Pinpoint the cell where the given text exists, returning its (x, y) midpoint coordinate. 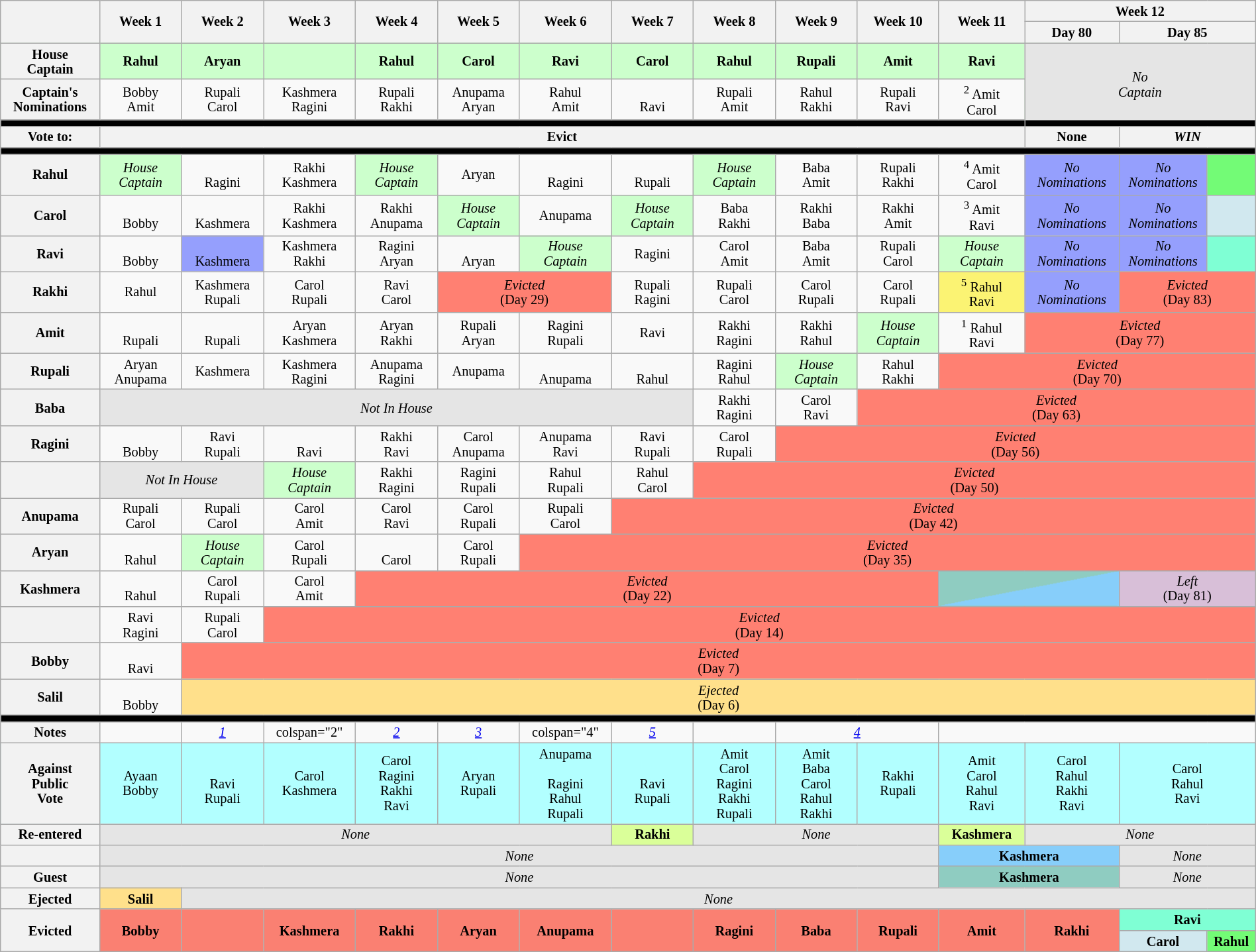
Notes (50, 732)
RakhiRupali (898, 783)
KashmeraRupali (223, 291)
4 (857, 732)
colspan="4" (566, 732)
Ejected(Day 6) (718, 697)
RaviRagini (140, 624)
Week 5 (478, 21)
AgainstPublicVote (50, 783)
AryanAnupama (140, 371)
RakhiAnupama (397, 215)
Vote to: (50, 136)
Week 1 (140, 21)
CarolRahulRakhiRavi (1072, 783)
RahulRupali (566, 480)
4 AmitCarol (982, 174)
Guest (50, 877)
RupaliAryan (478, 333)
3 AmitRavi (982, 215)
colspan="2" (310, 732)
Evict (562, 136)
5 RahulRavi (982, 291)
RakhiBaba (816, 215)
CarolRaginiRakhiRavi (397, 783)
RakhiRahul (816, 333)
Evicted(Day 29) (525, 291)
Evicted(Day 50) (975, 480)
AnupamaRaginiRahulRupali (566, 783)
WIN (1187, 136)
5 (653, 732)
Week 3 (310, 21)
2 AmitCarol (982, 99)
Week 8 (735, 21)
AyaanBobby (140, 783)
AmitCarolRaginiRakhiRupali (735, 783)
AnupamaRavi (566, 444)
1 RahulRavi (982, 333)
BobbyAmit (140, 99)
Week 11 (982, 21)
AnupamaRagini (397, 371)
Evicted(Day 42) (933, 515)
RahulAmit (566, 99)
Evicted(Day 63) (1056, 407)
Evicted(Day 14) (760, 624)
Evicted(Day 56) (1015, 444)
2 (397, 732)
Week 10 (898, 21)
Week 12 (1141, 11)
Day 85 (1187, 32)
Evicted(Day 83) (1187, 291)
Re-entered (50, 834)
RupaliRagini (653, 291)
RaginiRahul (735, 371)
Evicted(Day 22) (648, 588)
AryanKashmera (310, 333)
BabaRakhi (735, 215)
RaginiAryan (397, 253)
3 (478, 732)
AmitCarolRahulRavi (982, 783)
Evicted(Day 70) (1097, 371)
Week 9 (816, 21)
Left(Day 81) (1187, 588)
AnupamaAryan (478, 99)
Ejected (50, 898)
RupaliRavi (898, 99)
Week 6 (566, 21)
CarolAnupama (478, 444)
Evicted (50, 930)
Evicted(Day 35) (888, 553)
Week 7 (653, 21)
1 (223, 732)
RupaliAmit (735, 99)
AryanRupali (478, 783)
AmitBabaCarolRahulRakhi (816, 783)
Week 2 (223, 21)
RakhiRavi (397, 444)
CarolRahulRavi (1187, 783)
Evicted(Day 7) (718, 661)
Evicted(Day 77) (1141, 333)
Week 4 (397, 21)
RaviCarol (397, 291)
RakhiAmit (898, 215)
AryanRakhi (397, 333)
NoCaptain (1141, 85)
KashmeraRakhi (310, 253)
RahulCarol (653, 480)
Captain'sNominations (50, 99)
CarolKashmera (310, 783)
Day 80 (1072, 32)
